Pinpoint the cell where the given text exists, returning its [x, y] midpoint coordinate. 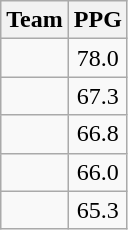
PPG [98, 20]
65.3 [98, 210]
67.3 [98, 96]
Team [35, 20]
66.8 [98, 134]
66.0 [98, 172]
78.0 [98, 58]
